Search for the cell housing the specified text and yield its (x, y) center coordinate. 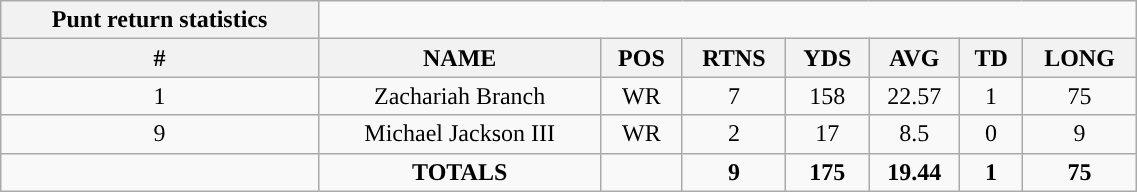
19.44 (914, 172)
Michael Jackson III (460, 134)
POS (642, 58)
8.5 (914, 134)
YDS (828, 58)
7 (734, 96)
Zachariah Branch (460, 96)
AVG (914, 58)
2 (734, 134)
TD (991, 58)
0 (991, 134)
# (160, 58)
17 (828, 134)
22.57 (914, 96)
TOTALS (460, 172)
175 (828, 172)
NAME (460, 58)
Punt return statistics (160, 20)
RTNS (734, 58)
158 (828, 96)
LONG (1080, 58)
